Output the [X, Y] coordinate of the center of the cell containing the given text.  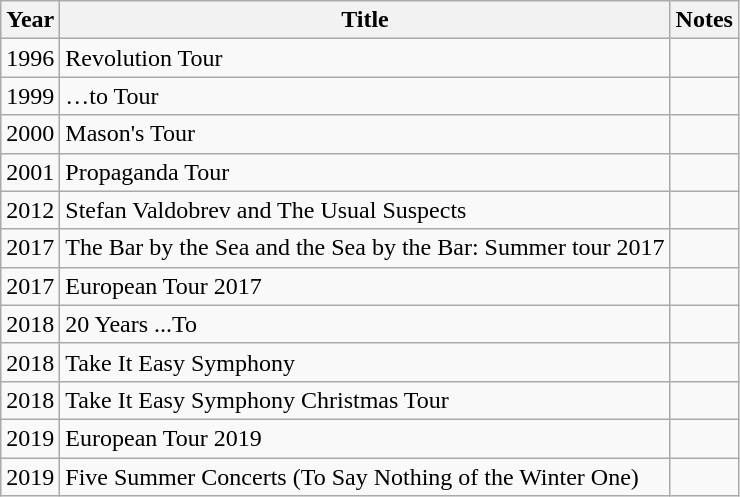
Take It Easy Symphony [365, 362]
Mason's Tour [365, 134]
Five Summer Concerts (To Say Nothing of the Winter One) [365, 477]
…to Tour [365, 96]
1999 [30, 96]
20 Years ...To [365, 324]
Propaganda Tour [365, 172]
Revolution Tour [365, 58]
2001 [30, 172]
European Tour 2017 [365, 286]
2000 [30, 134]
Notes [704, 20]
2012 [30, 210]
The Bar by the Sea and the Sea by the Bar: Summer tour 2017 [365, 248]
Year [30, 20]
Title [365, 20]
Stefan Valdobrev and The Usual Suspects [365, 210]
European Tour 2019 [365, 438]
1996 [30, 58]
Take It Easy Symphony Christmas Tour [365, 400]
